Detect which cell encompasses the target text, then output its (X, Y) center coordinate. 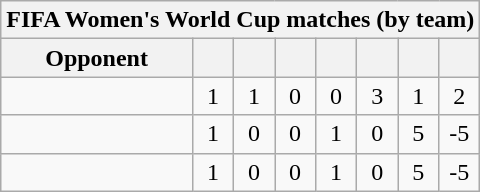
Opponent (97, 58)
2 (460, 96)
FIFA Women's World Cup matches (by team) (240, 20)
3 (378, 96)
